Identify which cell holds the provided text, then report its (x, y) central coordinate. 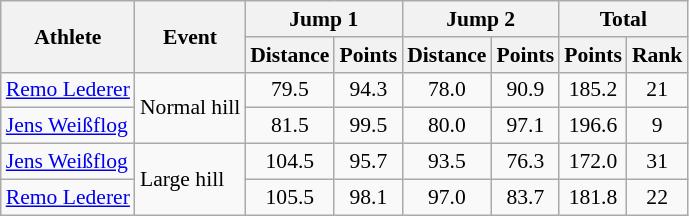
31 (658, 162)
76.3 (525, 162)
Jump 2 (480, 19)
78.0 (446, 90)
105.5 (290, 197)
97.0 (446, 197)
181.8 (593, 197)
94.3 (368, 90)
99.5 (368, 126)
22 (658, 197)
196.6 (593, 126)
81.5 (290, 126)
95.7 (368, 162)
Jump 1 (324, 19)
Rank (658, 55)
Normal hill (190, 108)
90.9 (525, 90)
79.5 (290, 90)
104.5 (290, 162)
98.1 (368, 197)
9 (658, 126)
172.0 (593, 162)
83.7 (525, 197)
Large hill (190, 180)
21 (658, 90)
Athlete (68, 36)
Total (623, 19)
80.0 (446, 126)
Event (190, 36)
93.5 (446, 162)
97.1 (525, 126)
185.2 (593, 90)
